For the text-containing cell, return its midpoint in (x, y) coordinate format. 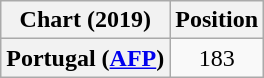
Position (217, 20)
Portugal (AFP) (86, 58)
183 (217, 58)
Chart (2019) (86, 20)
